For the text-containing cell, return its midpoint in (x, y) coordinate format. 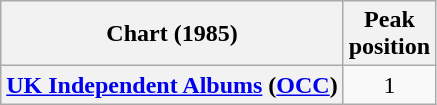
1 (389, 85)
UK Independent Albums (OCC) (172, 85)
Peakposition (389, 34)
Chart (1985) (172, 34)
